Identify which cell holds the provided text, then report its [X, Y] central coordinate. 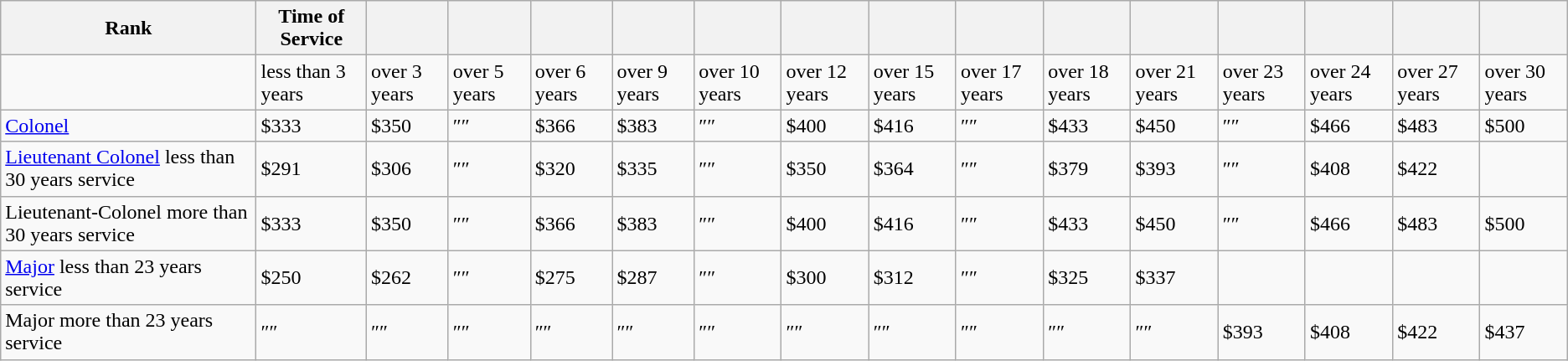
over 12 years [825, 82]
Major more than 23 years service [129, 332]
over 6 years [571, 82]
$325 [1087, 278]
less than 3 years [312, 82]
over 5 years [489, 82]
Lieutenant-Colonel more than 30 years service [129, 223]
$312 [912, 278]
over 21 years [1174, 82]
$291 [312, 169]
$335 [653, 169]
over 18 years [1087, 82]
$300 [825, 278]
over 17 years [999, 82]
over 15 years [912, 82]
over 27 years [1436, 82]
over 3 years [408, 82]
Major less than 23 years service [129, 278]
$320 [571, 169]
over 10 years [738, 82]
over 30 years [1524, 82]
over 9 years [653, 82]
$250 [312, 278]
Rank [129, 28]
Lieutenant Colonel less than 30 years service [129, 169]
$337 [1174, 278]
$437 [1524, 332]
Time of Service [312, 28]
$306 [408, 169]
Colonel [129, 126]
$379 [1087, 169]
over 24 years [1349, 82]
$262 [408, 278]
$275 [571, 278]
$287 [653, 278]
$364 [912, 169]
over 23 years [1261, 82]
